Return (X, Y) of the center of cell containing provided text 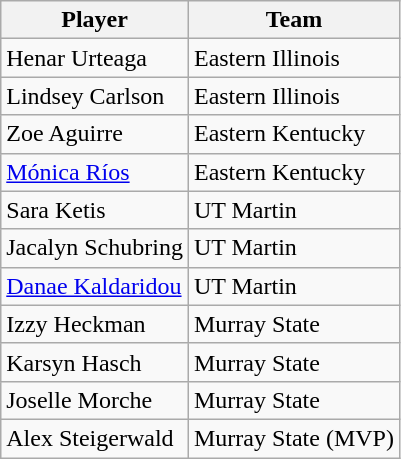
Henar Urteaga (95, 58)
Zoe Aguirre (95, 134)
Lindsey Carlson (95, 96)
Karsyn Hasch (95, 362)
Alex Steigerwald (95, 438)
Mónica Ríos (95, 172)
Izzy Heckman (95, 324)
Murray State (MVP) (294, 438)
Player (95, 20)
Danae Kaldaridou (95, 286)
Jacalyn Schubring (95, 248)
Sara Ketis (95, 210)
Team (294, 20)
Joselle Morche (95, 400)
